Return the [x, y] coordinate for the center point of the cell that contains the specified text.  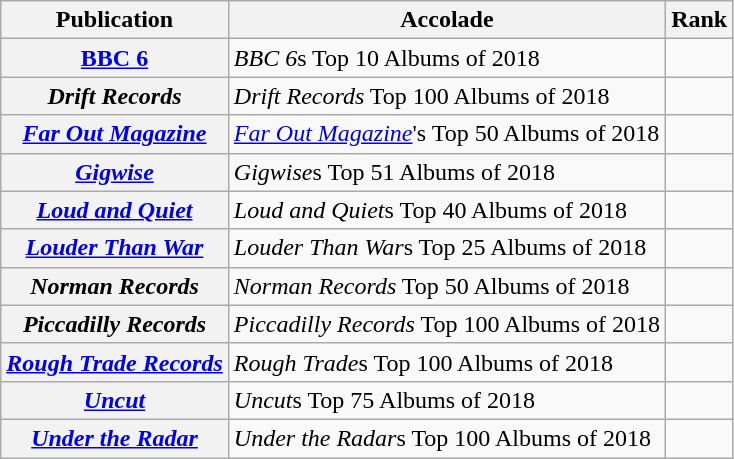
Gigwises Top 51 Albums of 2018 [446, 172]
Louder Than Wars Top 25 Albums of 2018 [446, 248]
BBC 6 [115, 58]
Piccadilly Records Top 100 Albums of 2018 [446, 324]
Uncut [115, 400]
Publication [115, 20]
Rough Trade Records [115, 362]
Norman Records [115, 286]
Piccadilly Records [115, 324]
BBC 6s Top 10 Albums of 2018 [446, 58]
Uncuts Top 75 Albums of 2018 [446, 400]
Rank [700, 20]
Loud and Quiet [115, 210]
Gigwise [115, 172]
Norman Records Top 50 Albums of 2018 [446, 286]
Louder Than War [115, 248]
Under the Radars Top 100 Albums of 2018 [446, 438]
Loud and Quiets Top 40 Albums of 2018 [446, 210]
Rough Trades Top 100 Albums of 2018 [446, 362]
Drift Records Top 100 Albums of 2018 [446, 96]
Accolade [446, 20]
Drift Records [115, 96]
Under the Radar [115, 438]
Far Out Magazine's Top 50 Albums of 2018 [446, 134]
Far Out Magazine [115, 134]
